Output the [x, y] coordinate of the center of the cell containing the given text.  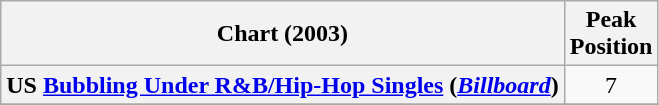
Peak Position [611, 34]
US Bubbling Under R&B/Hip-Hop Singles (Billboard) [282, 85]
Chart (2003) [282, 34]
7 [611, 85]
